Capture the cell that displays the provided text and extract its (X, Y) central coordinate. 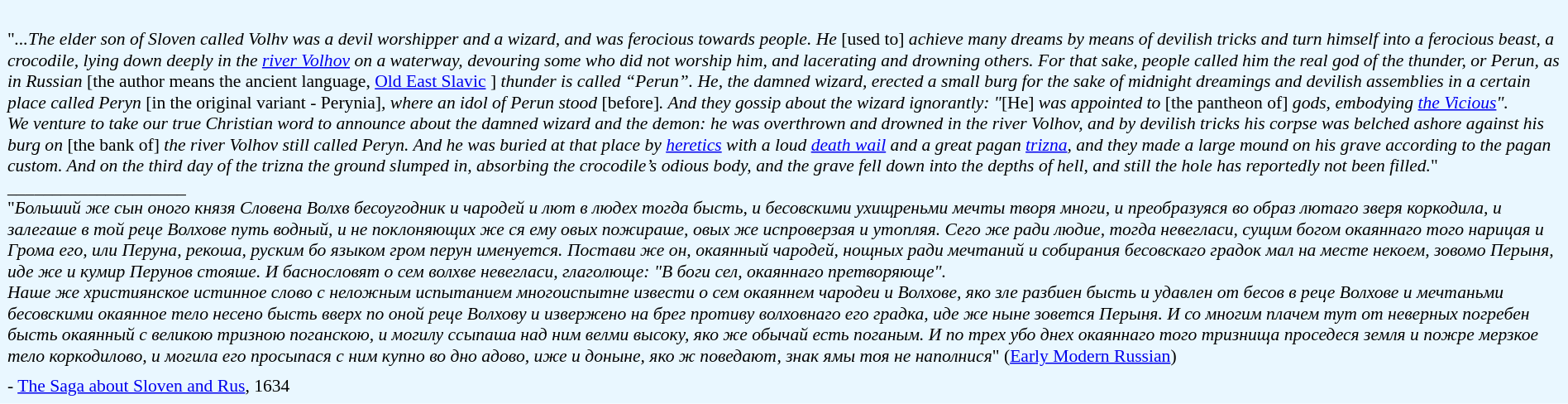
- The Saga about Sloven and Rus, 1634 (784, 386)
